Search for the cell housing the specified text and yield its (X, Y) center coordinate. 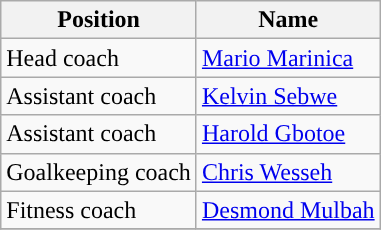
Goalkeeping coach (99, 172)
Position (99, 20)
Desmond Mulbah (288, 210)
Chris Wesseh (288, 172)
Name (288, 20)
Harold Gbotoe (288, 134)
Kelvin Sebwe (288, 96)
Fitness coach (99, 210)
Mario Marinica (288, 58)
Head coach (99, 58)
